Detect which cell encompasses the target text, then output its (X, Y) center coordinate. 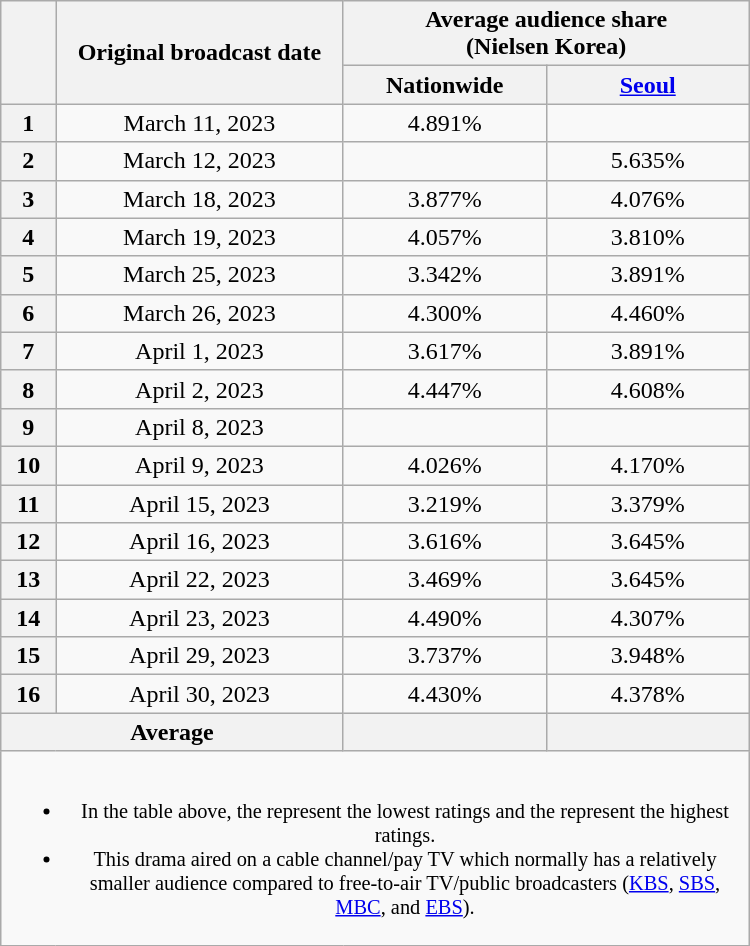
11 (28, 503)
4.460% (648, 313)
5 (28, 275)
3.810% (648, 237)
1 (28, 123)
April 23, 2023 (200, 618)
March 19, 2023 (200, 237)
8 (28, 389)
3.616% (444, 542)
4.170% (648, 465)
March 12, 2023 (200, 161)
April 9, 2023 (200, 465)
3.617% (444, 351)
3 (28, 199)
April 1, 2023 (200, 351)
April 16, 2023 (200, 542)
March 11, 2023 (200, 123)
4.300% (444, 313)
March 18, 2023 (200, 199)
9 (28, 427)
4.076% (648, 199)
4.378% (648, 694)
3.948% (648, 656)
4.057% (444, 237)
March 25, 2023 (200, 275)
7 (28, 351)
April 15, 2023 (200, 503)
Seoul (648, 85)
Original broadcast date (200, 52)
April 22, 2023 (200, 580)
4.891% (444, 123)
13 (28, 580)
15 (28, 656)
3.737% (444, 656)
6 (28, 313)
Average audience share(Nielsen Korea) (546, 34)
4.447% (444, 389)
4.608% (648, 389)
4.026% (444, 465)
April 30, 2023 (200, 694)
10 (28, 465)
12 (28, 542)
Nationwide (444, 85)
2 (28, 161)
4.490% (444, 618)
April 8, 2023 (200, 427)
3.342% (444, 275)
4.430% (444, 694)
3.379% (648, 503)
April 29, 2023 (200, 656)
16 (28, 694)
14 (28, 618)
April 2, 2023 (200, 389)
3.469% (444, 580)
4 (28, 237)
Average (172, 732)
March 26, 2023 (200, 313)
3.877% (444, 199)
3.219% (444, 503)
4.307% (648, 618)
5.635% (648, 161)
